For the text-containing cell, return its midpoint in (X, Y) coordinate format. 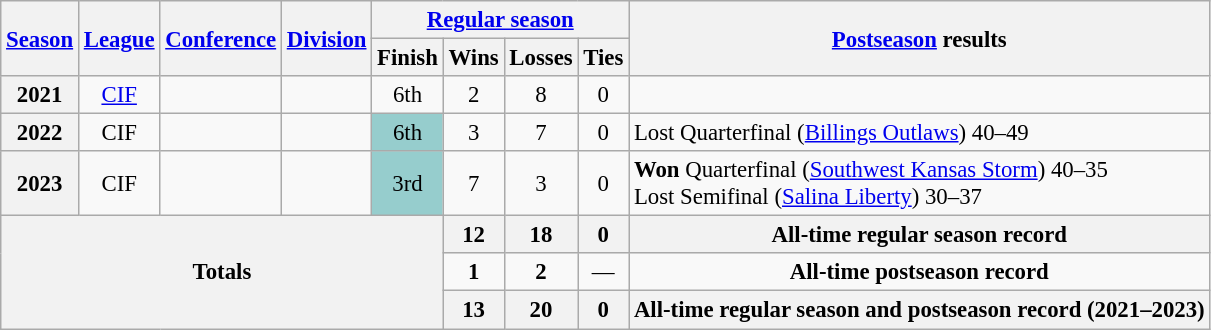
All-time regular season record (920, 235)
1 (474, 273)
Regular season (500, 20)
18 (541, 235)
2023 (40, 184)
— (604, 273)
12 (474, 235)
Totals (222, 272)
League (118, 38)
Postseason results (920, 38)
8 (541, 95)
All-time regular season and postseason record (2021–2023) (920, 310)
Losses (541, 58)
Conference (221, 38)
2022 (40, 133)
Finish (408, 58)
Wins (474, 58)
20 (541, 310)
All-time postseason record (920, 273)
Won Quarterfinal (Southwest Kansas Storm) 40–35Lost Semifinal (Salina Liberty) 30–37 (920, 184)
Division (326, 38)
13 (474, 310)
Lost Quarterfinal (Billings Outlaws) 40–49 (920, 133)
2021 (40, 95)
Season (40, 38)
3rd (408, 184)
Ties (604, 58)
